Return (x, y) of the center of cell containing provided text 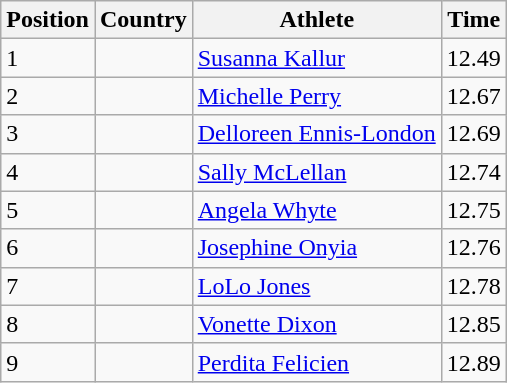
Time (474, 20)
5 (48, 210)
1 (48, 58)
Susanna Kallur (316, 58)
7 (48, 286)
12.75 (474, 210)
Delloreen Ennis-London (316, 134)
12.49 (474, 58)
LoLo Jones (316, 286)
12.69 (474, 134)
12.78 (474, 286)
Sally McLellan (316, 172)
Perdita Felicien (316, 362)
Position (48, 20)
3 (48, 134)
12.67 (474, 96)
Angela Whyte (316, 210)
Country (143, 20)
12.85 (474, 324)
12.74 (474, 172)
Josephine Onyia (316, 248)
Athlete (316, 20)
Vonette Dixon (316, 324)
6 (48, 248)
Michelle Perry (316, 96)
4 (48, 172)
12.76 (474, 248)
8 (48, 324)
9 (48, 362)
2 (48, 96)
12.89 (474, 362)
